Find where the given text appears and provide that cell's center as (x, y) coordinate. 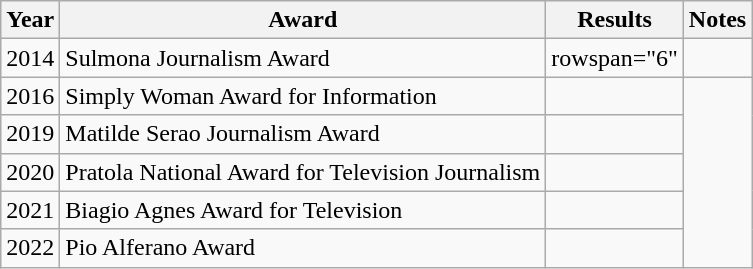
Award (303, 20)
Year (30, 20)
Simply Woman Award for Information (303, 96)
2022 (30, 248)
rowspan="6" (615, 58)
2019 (30, 134)
Matilde Serao Journalism Award (303, 134)
Notes (717, 20)
Sulmona Journalism Award (303, 58)
Pio Alferano Award (303, 248)
2020 (30, 172)
2014 (30, 58)
2021 (30, 210)
Biagio Agnes Award for Television (303, 210)
2016 (30, 96)
Results (615, 20)
Pratola National Award for Television Journalism (303, 172)
